Output the (X, Y) coordinate of the center of the cell containing the given text.  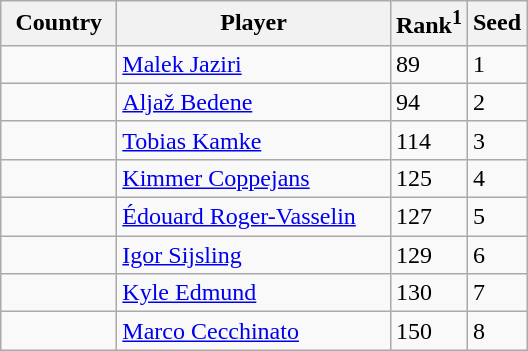
Édouard Roger-Vasselin (254, 217)
150 (428, 331)
Kimmer Coppejans (254, 178)
114 (428, 140)
8 (496, 331)
Player (254, 24)
125 (428, 178)
89 (428, 64)
3 (496, 140)
7 (496, 293)
Seed (496, 24)
Marco Cecchinato (254, 331)
Malek Jaziri (254, 64)
127 (428, 217)
2 (496, 102)
94 (428, 102)
4 (496, 178)
Igor Sijsling (254, 255)
Aljaž Bedene (254, 102)
Kyle Edmund (254, 293)
Country (59, 24)
1 (496, 64)
Tobias Kamke (254, 140)
Rank1 (428, 24)
130 (428, 293)
6 (496, 255)
5 (496, 217)
129 (428, 255)
